Output the [X, Y] coordinate of the center of the cell containing the given text.  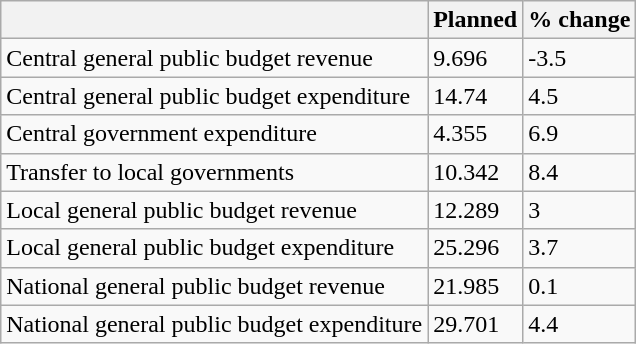
Local general public budget revenue [214, 210]
3.7 [580, 248]
Local general public budget expenditure [214, 248]
Transfer to local governments [214, 172]
12.289 [476, 210]
25.296 [476, 248]
% change [580, 20]
4.355 [476, 134]
10.342 [476, 172]
Central government expenditure [214, 134]
Central general public budget expenditure [214, 96]
4.4 [580, 324]
0.1 [580, 286]
6.9 [580, 134]
National general public budget revenue [214, 286]
3 [580, 210]
14.74 [476, 96]
Central general public budget revenue [214, 58]
29.701 [476, 324]
8.4 [580, 172]
Planned [476, 20]
-3.5 [580, 58]
National general public budget expenditure [214, 324]
9.696 [476, 58]
21.985 [476, 286]
4.5 [580, 96]
